Scan for the cell matching the given text and deliver its [x, y] coordinate at center. 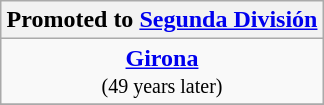
Girona(49 years later) [162, 72]
Promoted to Segunda División [162, 20]
